Identify which cell holds the provided text, then report its (X, Y) central coordinate. 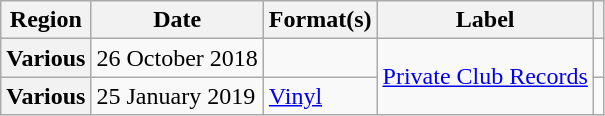
Region (46, 20)
25 January 2019 (177, 96)
Label (485, 20)
Vinyl (320, 96)
Date (177, 20)
Private Club Records (485, 77)
26 October 2018 (177, 58)
Format(s) (320, 20)
